Provide the [X, Y] coordinate of the cell's center where the given text is located.  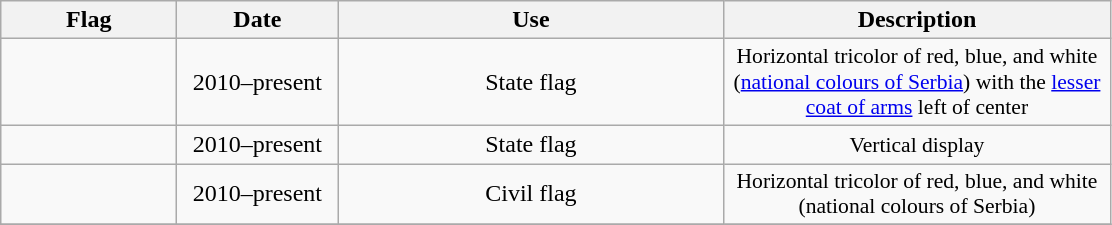
Flag [89, 20]
Use [531, 20]
Vertical display [917, 144]
Description [917, 20]
Date [258, 20]
Horizontal tricolor of red, blue, and white (national colours of Serbia) [917, 194]
Civil flag [531, 194]
Horizontal tricolor of red, blue, and white (national colours of Serbia) with the lesser coat of arms left of center [917, 82]
